Capture the cell that displays the provided text and extract its [X, Y] central coordinate. 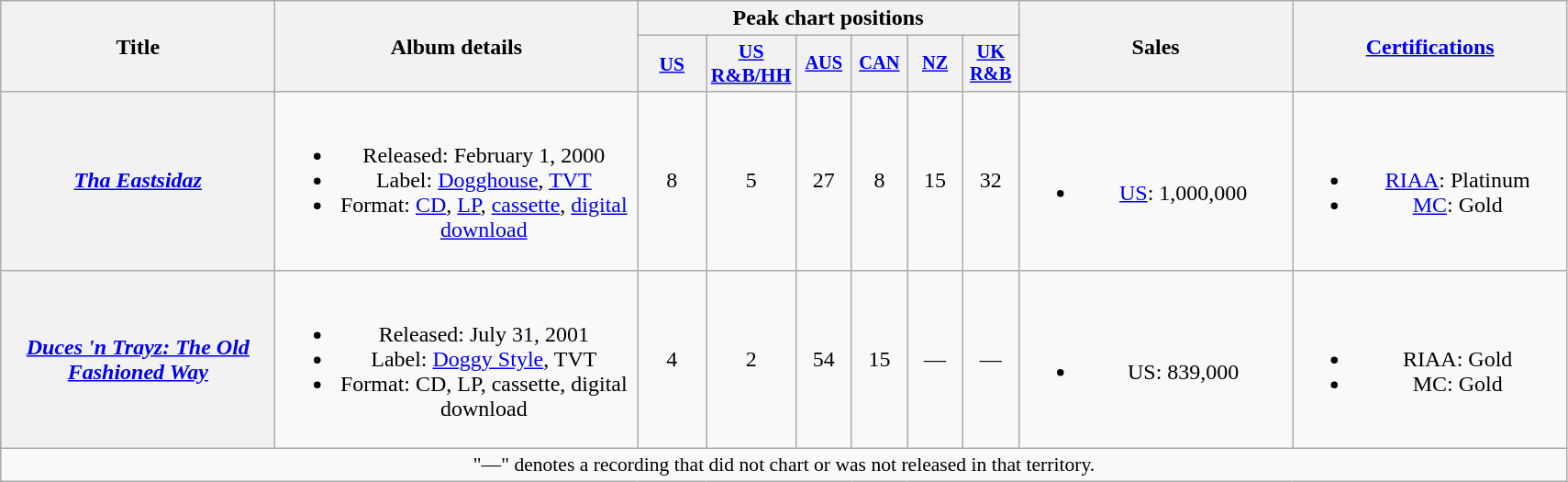
US: 839,000 [1156, 359]
"—" denotes a recording that did not chart or was not released in that territory. [784, 465]
UK R&B [991, 64]
Peak chart positions [828, 18]
Sales [1156, 46]
US [672, 64]
Album details [457, 46]
Released: July 31, 2001Label: Doggy Style, TVTFormat: CD, LP, cassette, digital download [457, 359]
RIAA: PlatinumMC: Gold [1429, 181]
NZ [936, 64]
5 [751, 181]
Released: February 1, 2000Label: Dogghouse, TVTFormat: CD, LP, cassette, digital download [457, 181]
US: 1,000,000 [1156, 181]
4 [672, 359]
32 [991, 181]
USR&B/HH [751, 64]
54 [824, 359]
CAN [879, 64]
27 [824, 181]
Duces 'n Trayz: The Old Fashioned Way [138, 359]
Title [138, 46]
AUS [824, 64]
2 [751, 359]
Tha Eastsidaz [138, 181]
Certifications [1429, 46]
RIAA: GoldMC: Gold [1429, 359]
